Find where the given text appears and provide that cell's center as [X, Y] coordinate. 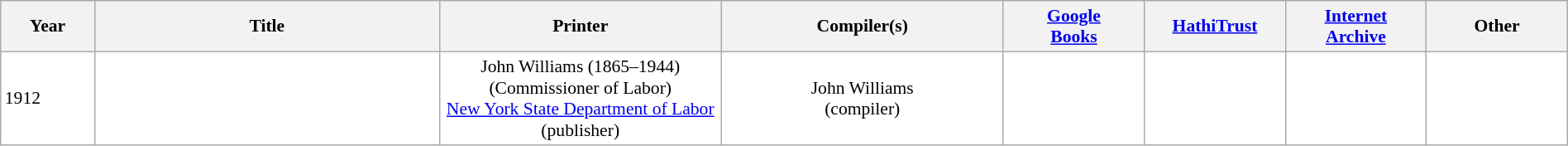
1912 [48, 98]
HathiTrust [1215, 27]
Compiler(s) [862, 27]
Year [48, 27]
Printer [581, 27]
Title [266, 27]
Other [1497, 27]
InternetArchive [1355, 27]
John Williams (1865–1944)(Commissioner of Labor)New York State Department of Labor(publisher) [581, 98]
GoogleBooks [1073, 27]
John Williams(compiler) [862, 98]
